Identify which cell holds the provided text, then report its (X, Y) central coordinate. 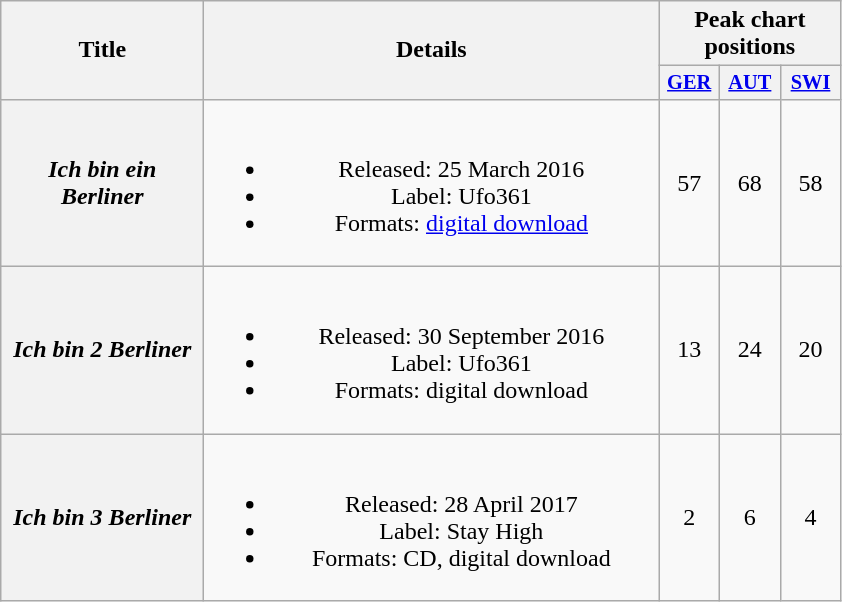
2 (690, 518)
AUT (750, 83)
6 (750, 518)
68 (750, 182)
13 (690, 350)
57 (690, 182)
58 (810, 182)
Released: 30 September 2016Label: Ufo361Formats: digital download (432, 350)
4 (810, 518)
Released: 25 March 2016Label: Ufo361Formats: digital download (432, 182)
Released: 28 April 2017Label: Stay HighFormats: CD, digital download (432, 518)
GER (690, 83)
Title (102, 50)
Details (432, 50)
SWI (810, 83)
Ich bin 2 Berliner (102, 350)
24 (750, 350)
Peak chart positions (750, 34)
Ich bin 3 Berliner (102, 518)
Ich bin ein Berliner (102, 182)
20 (810, 350)
